Extract the [X, Y] coordinate from the center of the cell holding the provided text.  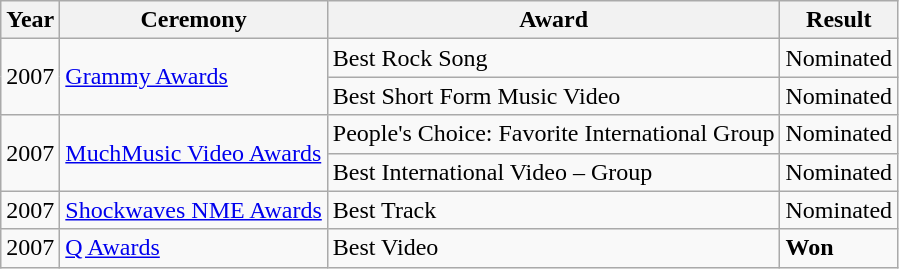
Best International Video – Group [554, 172]
People's Choice: Favorite International Group [554, 134]
Shockwaves NME Awards [194, 210]
Best Short Form Music Video [554, 96]
Result [839, 20]
Best Track [554, 210]
Ceremony [194, 20]
Grammy Awards [194, 77]
Year [30, 20]
Q Awards [194, 248]
MuchMusic Video Awards [194, 153]
Won [839, 248]
Award [554, 20]
Best Video [554, 248]
Best Rock Song [554, 58]
